Capture the cell that displays the provided text and extract its [X, Y] central coordinate. 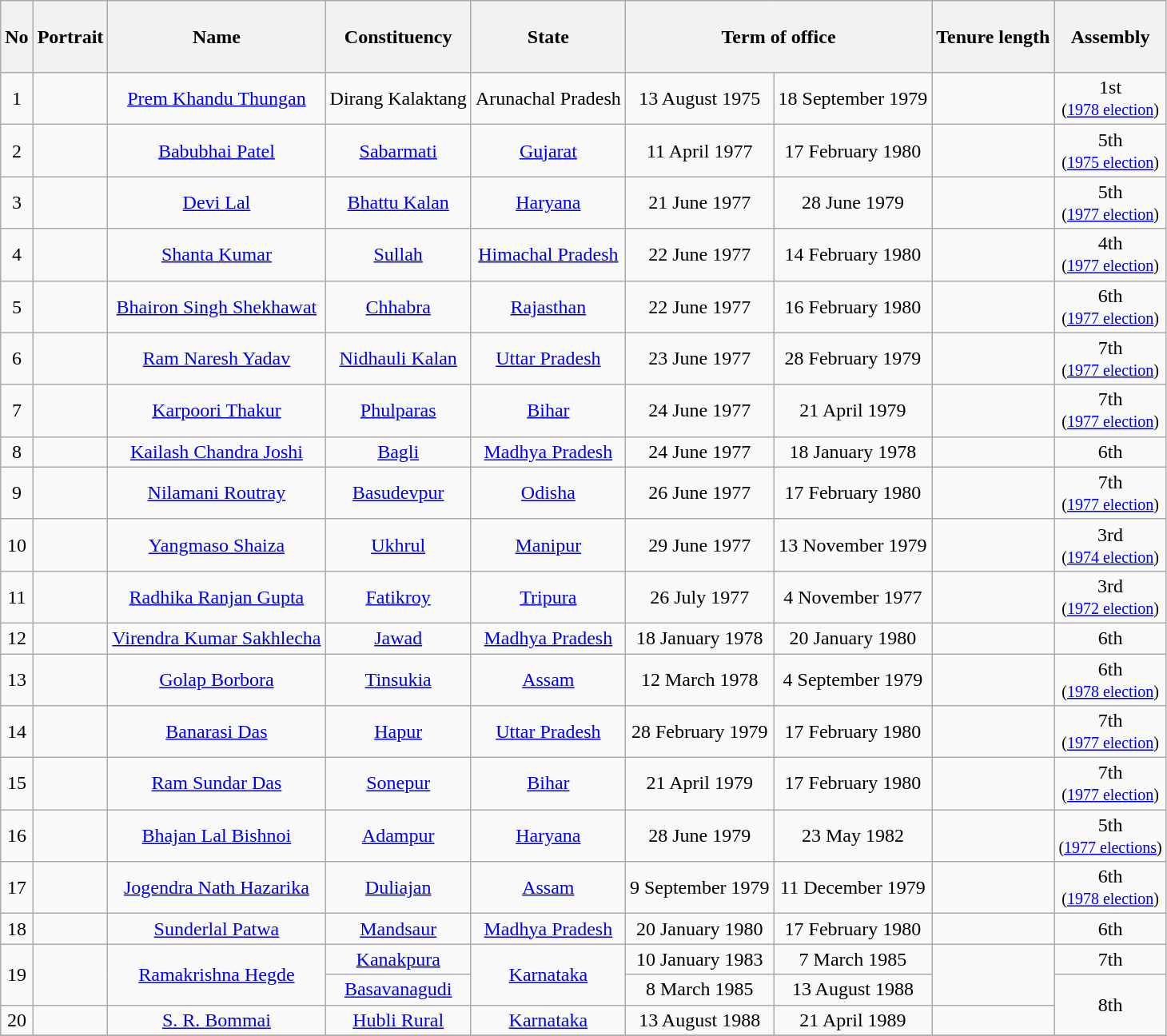
Tinsukia [398, 679]
10 January 1983 [699, 959]
Prem Khandu Thungan [217, 99]
Sabarmati [398, 150]
13 November 1979 [853, 545]
S. R. Bommai [217, 1020]
Basavanagudi [398, 990]
21 June 1977 [699, 203]
Yangmaso Shaiza [217, 545]
21 April 1989 [853, 1020]
6th(1977 election) [1110, 307]
12 March 1978 [699, 679]
Sonepur [398, 783]
Adampur [398, 836]
18 September 1979 [853, 99]
Rajasthan [548, 307]
State [548, 37]
4 [17, 254]
Ram Sundar Das [217, 783]
20 [17, 1020]
8th [1110, 1005]
Name [217, 37]
Mandsaur [398, 929]
14 [17, 732]
5 [17, 307]
Shanta Kumar [217, 254]
Himachal Pradesh [548, 254]
7 March 1985 [853, 959]
2 [17, 150]
Banarasi Das [217, 732]
Bhajan Lal Bishnoi [217, 836]
14 February 1980 [853, 254]
Nilamani Routray [217, 492]
Tripura [548, 596]
16 [17, 836]
Tenure length [993, 37]
Jawad [398, 638]
7 [17, 411]
1 [17, 99]
8 [17, 452]
Manipur [548, 545]
8 March 1985 [699, 990]
1st(1978 election) [1110, 99]
Basudevpur [398, 492]
4th (1977 election) [1110, 254]
Arunachal Pradesh [548, 99]
Radhika Ranjan Gupta [217, 596]
5th(1975 election) [1110, 150]
9 September 1979 [699, 887]
3rd(1974 election) [1110, 545]
Karpoori Thakur [217, 411]
No [17, 37]
11 [17, 596]
Term of office [779, 37]
13 [17, 679]
Phulparas [398, 411]
18 [17, 929]
Hubli Rural [398, 1020]
Ukhrul [398, 545]
16 February 1980 [853, 307]
26 July 1977 [699, 596]
15 [17, 783]
5th(1977 election) [1110, 203]
Babubhai Patel [217, 150]
5th(1977 elections) [1110, 836]
23 June 1977 [699, 358]
Virendra Kumar Sakhlecha [217, 638]
Dirang Kalaktang [398, 99]
Sunderlal Patwa [217, 929]
17 [17, 887]
Nidhauli Kalan [398, 358]
11 April 1977 [699, 150]
11 December 1979 [853, 887]
Bhairon Singh Shekhawat [217, 307]
Jogendra Nath Hazarika [217, 887]
Ramakrishna Hegde [217, 974]
4 September 1979 [853, 679]
3 [17, 203]
19 [17, 974]
Hapur [398, 732]
Golap Borbora [217, 679]
Ram Naresh Yadav [217, 358]
6 [17, 358]
Kanakpura [398, 959]
Fatikroy [398, 596]
Duliajan [398, 887]
10 [17, 545]
29 June 1977 [699, 545]
Portrait [70, 37]
Bhattu Kalan [398, 203]
Odisha [548, 492]
Chhabra [398, 307]
Assembly [1110, 37]
23 May 1982 [853, 836]
Sullah [398, 254]
Constituency [398, 37]
13 August 1975 [699, 99]
4 November 1977 [853, 596]
9 [17, 492]
12 [17, 638]
26 June 1977 [699, 492]
Kailash Chandra Joshi [217, 452]
7th [1110, 959]
3rd(1972 election) [1110, 596]
Bagli [398, 452]
Devi Lal [217, 203]
Gujarat [548, 150]
